For the text-containing cell, return its midpoint in (x, y) coordinate format. 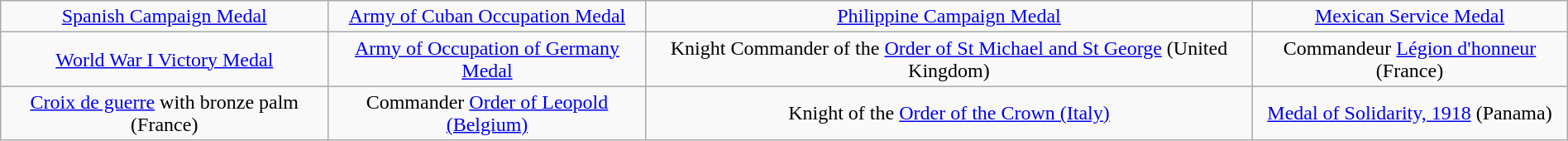
Army of Occupation of Germany Medal (487, 60)
Army of Cuban Occupation Medal (487, 17)
Mexican Service Medal (1409, 17)
Commander Order of Leopold (Belgium) (487, 113)
Croix de guerre with bronze palm (France) (165, 113)
Medal of Solidarity, 1918 (Panama) (1409, 113)
World War I Victory Medal (165, 60)
Knight of the Order of the Crown (Italy) (949, 113)
Commandeur Légion d'honneur (France) (1409, 60)
Knight Commander of the Order of St Michael and St George (United Kingdom) (949, 60)
Spanish Campaign Medal (165, 17)
Philippine Campaign Medal (949, 17)
